Locate the cell with the specified text and output its [X, Y] center coordinate. 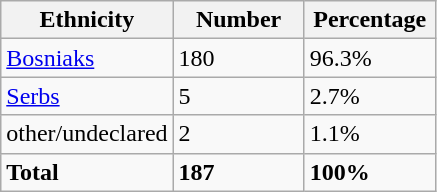
2 [238, 134]
5 [238, 96]
Bosniaks [87, 58]
180 [238, 58]
Ethnicity [87, 20]
187 [238, 172]
other/undeclared [87, 134]
1.1% [370, 134]
2.7% [370, 96]
100% [370, 172]
Number [238, 20]
Percentage [370, 20]
Total [87, 172]
Serbs [87, 96]
96.3% [370, 58]
